For the text-containing cell, return its midpoint in (X, Y) coordinate format. 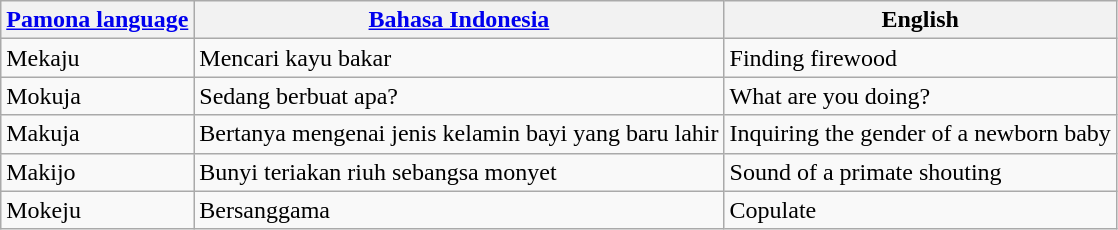
Mekaju (98, 58)
Bunyi teriakan riuh sebangsa monyet (459, 172)
Finding firewood (920, 58)
Makijo (98, 172)
Inquiring the gender of a newborn baby (920, 134)
Sound of a primate shouting (920, 172)
Sedang berbuat apa? (459, 96)
Bersanggama (459, 210)
English (920, 20)
Mokuja (98, 96)
Pamona language (98, 20)
Bertanya mengenai jenis kelamin bayi yang baru lahir (459, 134)
Bahasa Indonesia (459, 20)
What are you doing? (920, 96)
Copulate (920, 210)
Mencari kayu bakar (459, 58)
Mokeju (98, 210)
Makuja (98, 134)
